Locate the cell with the specified text and output its [X, Y] center coordinate. 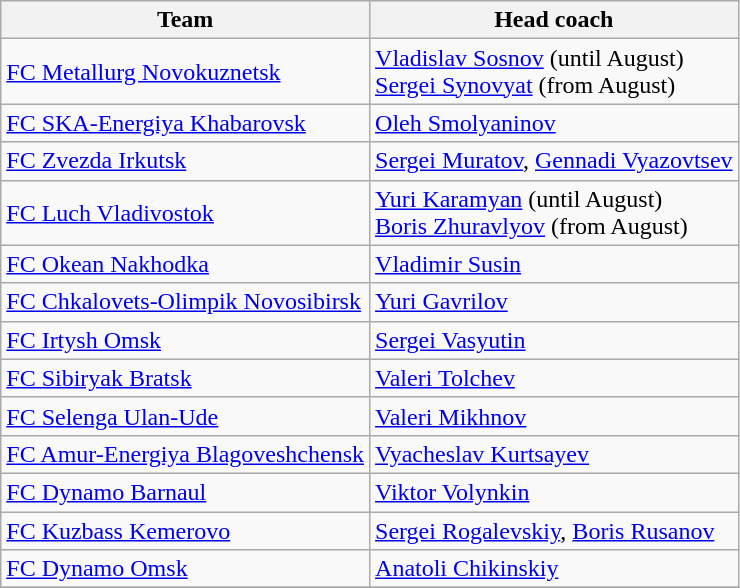
FC Dynamo Barnaul [186, 492]
FC Irtysh Omsk [186, 340]
Sergei Muratov, Gennadi Vyazovtsev [554, 161]
Anatoli Chikinskiy [554, 569]
Viktor Volynkin [554, 492]
FC Dynamo Omsk [186, 569]
Vladimir Susin [554, 264]
FC Zvezda Irkutsk [186, 161]
FC Chkalovets-Olimpik Novosibirsk [186, 302]
FC Selenga Ulan-Ude [186, 416]
Valeri Mikhnov [554, 416]
FC SKA-Energiya Khabarovsk [186, 123]
FC Kuzbass Kemerovo [186, 531]
FC Amur-Energiya Blagoveshchensk [186, 454]
Head coach [554, 20]
Team [186, 20]
Vyacheslav Kurtsayev [554, 454]
FC Sibiryak Bratsk [186, 378]
FC Metallurg Novokuznetsk [186, 72]
Valeri Tolchev [554, 378]
Vladislav Sosnov (until August)Sergei Synovyat (from August) [554, 72]
Oleh Smolyaninov [554, 123]
Sergei Vasyutin [554, 340]
FC Luch Vladivostok [186, 212]
FC Okean Nakhodka [186, 264]
Sergei Rogalevskiy, Boris Rusanov [554, 531]
Yuri Gavrilov [554, 302]
Yuri Karamyan (until August)Boris Zhuravlyov (from August) [554, 212]
